Pinpoint the cell where the given text exists, returning its [X, Y] midpoint coordinate. 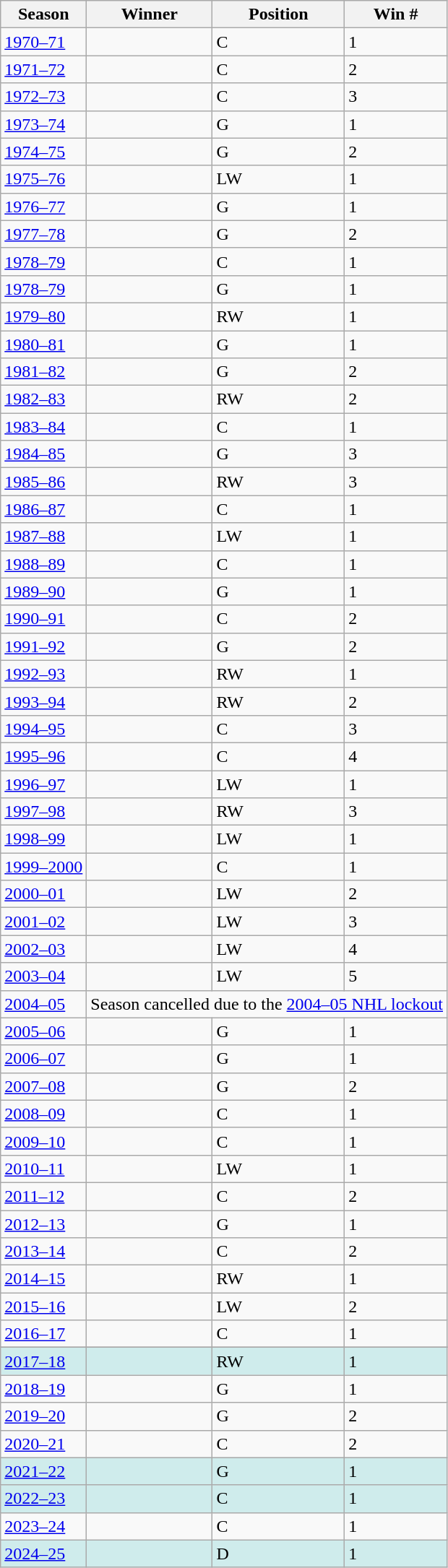
1991–92 [43, 646]
2009–10 [43, 1141]
1988–89 [43, 564]
Winner [150, 14]
1994–95 [43, 729]
2008–09 [43, 1114]
Season cancelled due to the 2004–05 NHL lockout [267, 1004]
1992–93 [43, 674]
1974–75 [43, 152]
2011–12 [43, 1196]
2004–05 [43, 1004]
2019–20 [43, 1416]
1997–98 [43, 812]
1973–74 [43, 124]
2006–07 [43, 1059]
1998–99 [43, 839]
2003–04 [43, 976]
2015–16 [43, 1307]
2022–23 [43, 1499]
1971–72 [43, 69]
Win # [396, 14]
1983–84 [43, 427]
1999–2000 [43, 867]
1980–81 [43, 345]
1986–87 [43, 509]
1975–76 [43, 179]
Season [43, 14]
D [279, 1554]
Position [279, 14]
1989–90 [43, 592]
1984–85 [43, 454]
1976–77 [43, 207]
1977–78 [43, 234]
2001–02 [43, 922]
1993–94 [43, 701]
2014–15 [43, 1279]
2020–21 [43, 1444]
2002–03 [43, 949]
2010–11 [43, 1169]
2023–24 [43, 1526]
1995–96 [43, 756]
5 [396, 976]
2005–06 [43, 1031]
1987–88 [43, 537]
2024–25 [43, 1554]
2021–22 [43, 1471]
2018–19 [43, 1389]
1996–97 [43, 784]
2013–14 [43, 1252]
2012–13 [43, 1224]
2017–18 [43, 1361]
2007–08 [43, 1086]
1990–91 [43, 619]
1979–80 [43, 316]
1981–82 [43, 372]
1985–86 [43, 482]
2016–17 [43, 1334]
2000–01 [43, 894]
1970–71 [43, 42]
1972–73 [43, 97]
1982–83 [43, 399]
